Return [X, Y] of the center of cell containing provided text 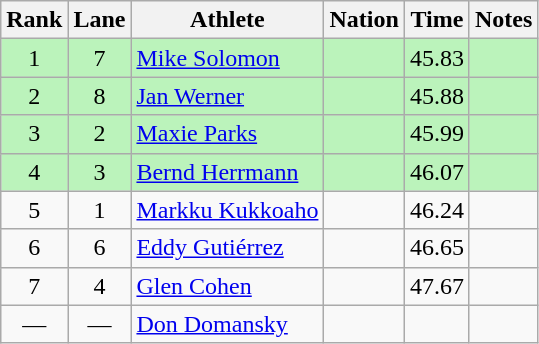
Markku Kukkoaho [228, 210]
Nation [364, 20]
Mike Solomon [228, 58]
Notes [503, 20]
45.83 [436, 58]
Rank [34, 20]
Maxie Parks [228, 134]
Eddy Gutiérrez [228, 248]
45.88 [436, 96]
47.67 [436, 286]
Glen Cohen [228, 286]
Jan Werner [228, 96]
46.65 [436, 248]
Don Domansky [228, 324]
Bernd Herrmann [228, 172]
5 [34, 210]
Athlete [228, 20]
Lane [100, 20]
46.24 [436, 210]
8 [100, 96]
45.99 [436, 134]
Time [436, 20]
46.07 [436, 172]
